Search for the cell housing the specified text and yield its [x, y] center coordinate. 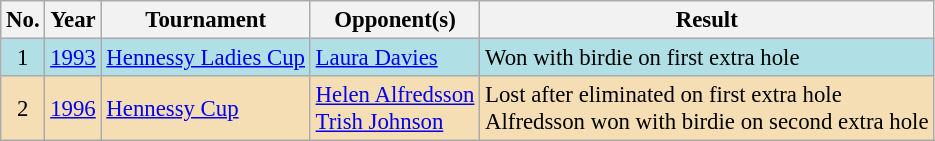
No. [23, 20]
Hennessy Ladies Cup [206, 58]
Laura Davies [394, 58]
Helen Alfredsson Trish Johnson [394, 108]
1993 [73, 58]
Year [73, 20]
Result [707, 20]
Won with birdie on first extra hole [707, 58]
1996 [73, 108]
Tournament [206, 20]
Lost after eliminated on first extra holeAlfredsson won with birdie on second extra hole [707, 108]
Opponent(s) [394, 20]
1 [23, 58]
Hennessy Cup [206, 108]
2 [23, 108]
